Pinpoint the cell where the given text exists, returning its [x, y] midpoint coordinate. 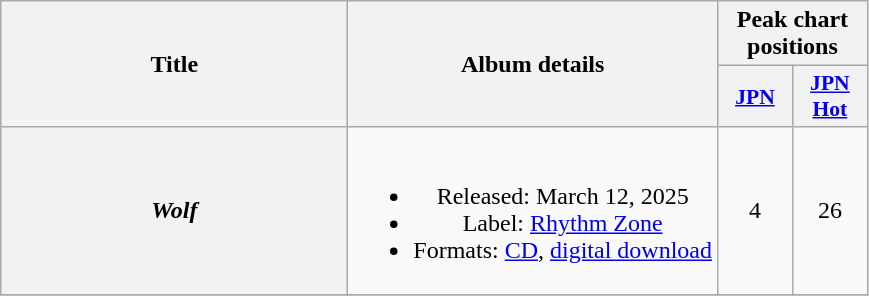
JPNHot [830, 96]
Album details [533, 64]
4 [756, 210]
26 [830, 210]
Released: March 12, 2025Label: Rhythm ZoneFormats: CD, digital download [533, 210]
JPN [756, 96]
Peak chart positions [793, 34]
Title [174, 64]
Wolf [174, 210]
